Return [X, Y] of the center of cell containing provided text 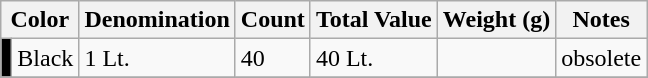
Color [40, 20]
Notes [602, 20]
Black [46, 58]
40 [272, 58]
40 Lt. [374, 58]
Denomination [157, 20]
Total Value [374, 20]
Count [272, 20]
obsolete [602, 58]
Weight (g) [496, 20]
1 Lt. [157, 58]
